Return the (X, Y) coordinate for the center point of the cell that contains the specified text.  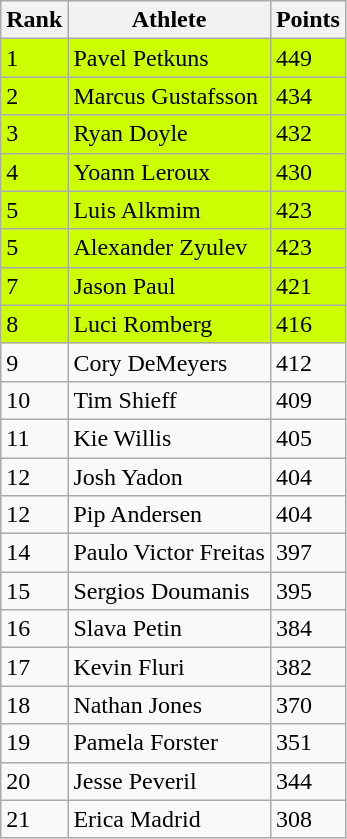
8 (34, 324)
1 (34, 58)
Luci Romberg (169, 324)
Athlete (169, 20)
Marcus Gustafsson (169, 96)
Pamela Forster (169, 743)
19 (34, 743)
Ryan Doyle (169, 134)
351 (308, 743)
Paulo Victor Freitas (169, 553)
10 (34, 400)
18 (34, 705)
Jesse Peveril (169, 781)
14 (34, 553)
308 (308, 819)
432 (308, 134)
416 (308, 324)
Kevin Fluri (169, 667)
382 (308, 667)
21 (34, 819)
Tim Shieff (169, 400)
20 (34, 781)
430 (308, 172)
11 (34, 438)
2 (34, 96)
Alexander Zyulev (169, 248)
Slava Petin (169, 629)
17 (34, 667)
Kie Willis (169, 438)
7 (34, 286)
421 (308, 286)
Josh Yadon (169, 477)
409 (308, 400)
9 (34, 362)
Pavel Petkuns (169, 58)
370 (308, 705)
Rank (34, 20)
344 (308, 781)
3 (34, 134)
405 (308, 438)
397 (308, 553)
384 (308, 629)
395 (308, 591)
Yoann Leroux (169, 172)
Jason Paul (169, 286)
412 (308, 362)
Nathan Jones (169, 705)
Sergios Doumanis (169, 591)
434 (308, 96)
15 (34, 591)
Pip Andersen (169, 515)
449 (308, 58)
Luis Alkmim (169, 210)
Points (308, 20)
Cory DeMeyers (169, 362)
16 (34, 629)
Erica Madrid (169, 819)
4 (34, 172)
